Return (X, Y) of the center of cell containing provided text 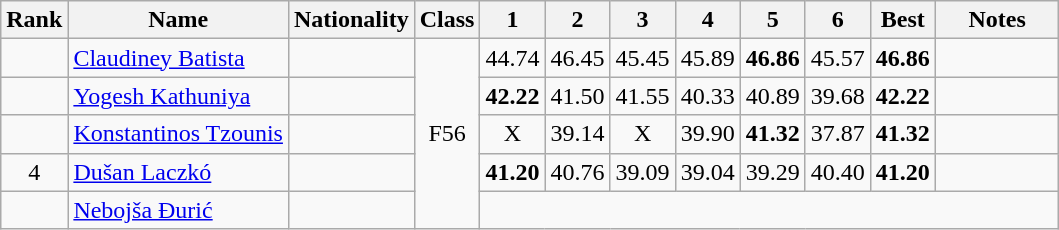
45.45 (642, 58)
Rank (34, 20)
46.45 (578, 58)
40.40 (838, 172)
Dušan Laczkó (178, 172)
5 (772, 20)
40.76 (578, 172)
39.90 (708, 134)
39.14 (578, 134)
39.04 (708, 172)
Best (902, 20)
1 (512, 20)
Yogesh Kathuniya (178, 96)
37.87 (838, 134)
Name (178, 20)
Nationality (351, 20)
Notes (997, 20)
6 (838, 20)
39.29 (772, 172)
45.89 (708, 58)
45.57 (838, 58)
Claudiney Batista (178, 58)
39.09 (642, 172)
Nebojša Đurić (178, 210)
3 (642, 20)
Konstantinos Tzounis (178, 134)
Class (447, 20)
41.50 (578, 96)
40.33 (708, 96)
39.68 (838, 96)
44.74 (512, 58)
F56 (447, 134)
2 (578, 20)
40.89 (772, 96)
41.55 (642, 96)
